Extract the [x, y] coordinate from the center of the cell holding the provided text.  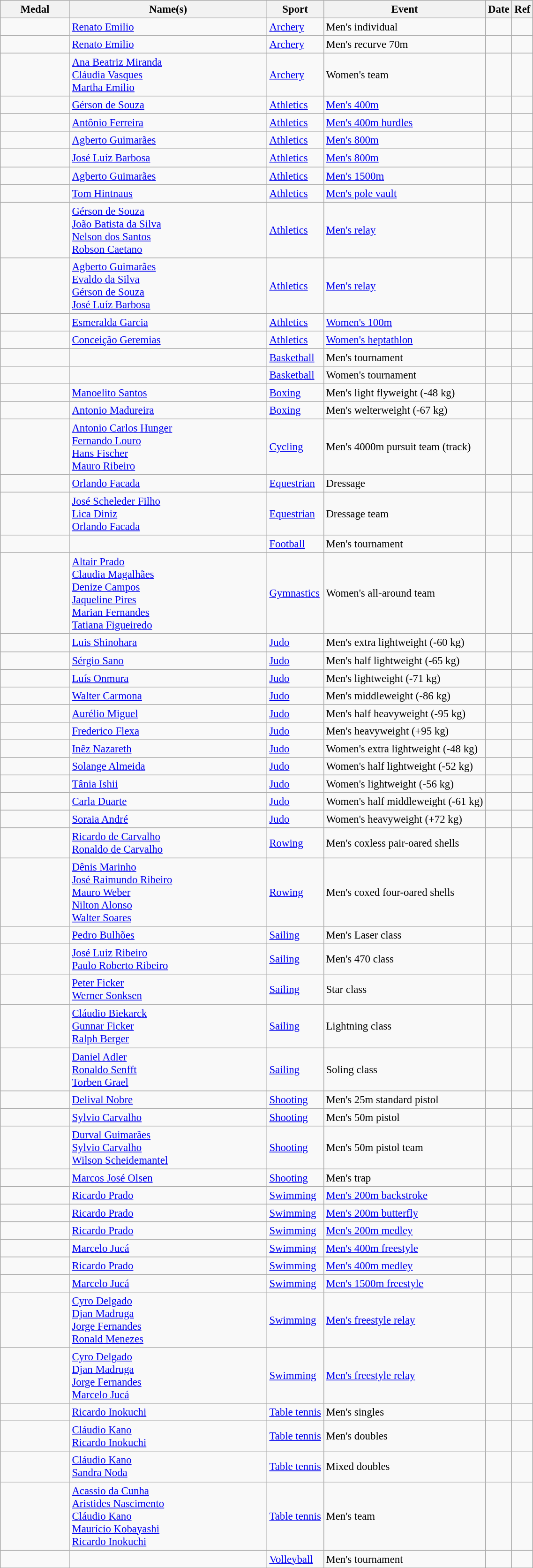
Gérson de Souza João Batista da Silva Nelson dos Santos Robson Caetano [168, 230]
Antonio Carlos Hunger Fernando Louro Hans Fischer Mauro Ribeiro [168, 447]
Men's 200m butterfly [405, 1213]
Women's extra lightweight (-48 kg) [405, 749]
Men's light flyweight (-48 kg) [405, 393]
Women's team [405, 75]
Cláudio Kano Ricardo Inokuchi [168, 1436]
Men's Laser class [405, 935]
Orlando Facada [168, 484]
Women's half lightweight (-52 kg) [405, 766]
Tânia Ishii [168, 784]
Men's half lightweight (-65 kg) [405, 660]
Men's 50m pistol [405, 1117]
Ana Beatriz Miranda Cláudia Vasques Martha Emilio [168, 75]
Men's 400m medley [405, 1266]
Soling class [405, 1069]
Women's lightweight (-56 kg) [405, 784]
Walter Carmona [168, 696]
Men's 50m pistol team [405, 1147]
Ref [522, 9]
Men's 470 class [405, 960]
Dressage team [405, 514]
Men's 400m freestyle [405, 1248]
Ricardo de Carvalho Ronaldo de Carvalho [168, 843]
Date [499, 9]
Cyro Delgado Djan Madruga Jorge Fernandes Marcelo Jucá [168, 1376]
Cycling [295, 447]
Aurélio Miguel [168, 713]
Men's welterweight (-67 kg) [405, 410]
Antônio Ferreira [168, 123]
Cyro Delgado Djan Madruga Jorge Fernandes Ronald Menezes [168, 1320]
Women's 100m [405, 322]
Men's middleweight (-86 kg) [405, 696]
Volleyball [295, 1559]
Women's all-around team [405, 594]
Peter Ficker Werner Sonksen [168, 990]
Sérgio Sano [168, 660]
Antonio Madureira [168, 410]
Soraia André [168, 819]
José Luíz Barbosa [168, 158]
Sylvio Carvalho [168, 1117]
Men's recurve 70m [405, 45]
Men's trap [405, 1178]
Men's coxless pair-oared shells [405, 843]
Dênis Marinho José Raimundo Ribeiro Mauro Weber Nilton Alonso Walter Soares [168, 893]
Delival Nobre [168, 1099]
Ricardo Inokuchi [168, 1412]
Durval Guimarães Sylvio Carvalho Wilson Scheidemantel [168, 1147]
Acassio da Cunha Aristides Nascimento Cláudio Kano Maurício Kobayashi Ricardo Inokuchi [168, 1516]
Men's doubles [405, 1436]
Mixed doubles [405, 1467]
Frederico Flexa [168, 731]
Men's 1500m freestyle [405, 1284]
Women's heavyweight (+72 kg) [405, 819]
Men's extra lightweight (-60 kg) [405, 643]
Medal [35, 9]
Name(s) [168, 9]
Dressage [405, 484]
Women's half middleweight (-61 kg) [405, 802]
Lightning class [405, 1026]
Men's half heavyweight (-95 kg) [405, 713]
Football [295, 544]
Men's pole vault [405, 193]
Pedro Bulhões [168, 935]
Altair Prado Claudia Magalhães Denize Campos Jaqueline Pires Marian Fernandes Tatiana Figueiredo [168, 594]
Men's 400m [405, 105]
Men's 200m medley [405, 1231]
Agberto Guimarães Evaldo da Silva Gérson de Souza José Luíz Barbosa [168, 285]
Men's singles [405, 1412]
Women's heptathlon [405, 340]
Daniel Adler Ronaldo Senfft Torben Grael [168, 1069]
José Luiz Ribeiro Paulo Roberto Ribeiro [168, 960]
Men's individual [405, 27]
Luís Onmura [168, 678]
Tom Hintnaus [168, 193]
Star class [405, 990]
Men's 200m backstroke [405, 1196]
Men's 25m standard pistol [405, 1099]
Conceição Geremias [168, 340]
Solange Almeida [168, 766]
Inêz Nazareth [168, 749]
Event [405, 9]
Men's lightweight (-71 kg) [405, 678]
Sport [295, 9]
Carla Duarte [168, 802]
Men's coxed four-oared shells [405, 893]
Gérson de Souza [168, 105]
Men's 400m hurdles [405, 123]
Manoelito Santos [168, 393]
José Scheleder Filho Lica Diniz Orlando Facada [168, 514]
Men's heavyweight (+95 kg) [405, 731]
Cláudio Biekarck Gunnar Ficker Ralph Berger [168, 1026]
Marcos José Olsen [168, 1178]
Luis Shinohara [168, 643]
Gymnastics [295, 594]
Women's tournament [405, 375]
Esmeralda Garcia [168, 322]
Men's 4000m pursuit team (track) [405, 447]
Men's team [405, 1516]
Cláudio Kano Sandra Noda [168, 1467]
Men's 1500m [405, 176]
